From the cell containing the given text, extract its center point as [x, y] coordinate. 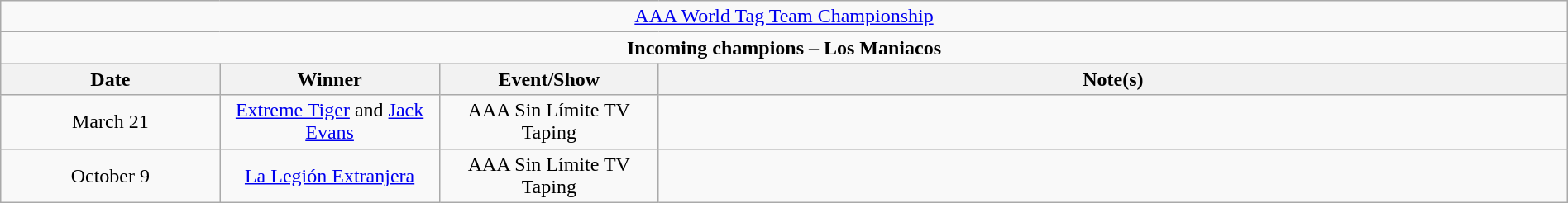
Winner [329, 79]
La Legión Extranjera [329, 175]
Date [111, 79]
Extreme Tiger and Jack Evans [329, 122]
Incoming champions – Los Maniacos [784, 48]
Event/Show [549, 79]
AAA World Tag Team Championship [784, 17]
March 21 [111, 122]
October 9 [111, 175]
Note(s) [1113, 79]
